Scan for the cell matching the given text and deliver its [x, y] coordinate at center. 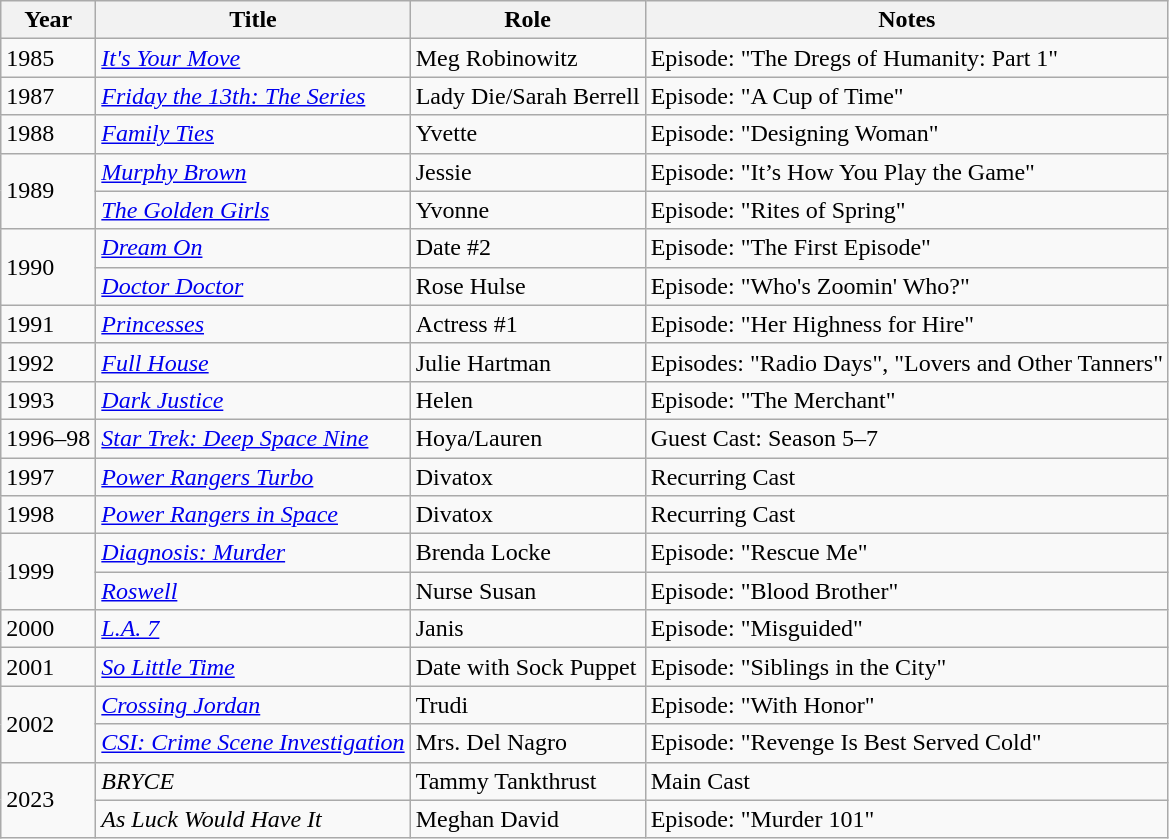
Episode: "Rites of Spring" [906, 210]
1997 [48, 477]
Lady Die/Sarah Berrell [528, 96]
Episode: "With Honor" [906, 705]
Hoya/Lauren [528, 438]
Episode: "Blood Brother" [906, 591]
Brenda Locke [528, 553]
Trudi [528, 705]
Jessie [528, 172]
Mrs. Del Nagro [528, 743]
Power Rangers in Space [253, 515]
Guest Cast: Season 5–7 [906, 438]
Meg Robinowitz [528, 58]
Diagnosis: Murder [253, 553]
Episode: "Who's Zoomin' Who?" [906, 286]
Power Rangers Turbo [253, 477]
BRYCE [253, 781]
Yvonne [528, 210]
Crossing Jordan [253, 705]
CSI: Crime Scene Investigation [253, 743]
Episodes: "Radio Days", "Lovers and Other Tanners" [906, 362]
1990 [48, 267]
2023 [48, 800]
Yvette [528, 134]
Dream On [253, 248]
Janis [528, 629]
Star Trek: Deep Space Nine [253, 438]
Main Cast [906, 781]
Episode: "A Cup of Time" [906, 96]
As Luck Would Have It [253, 819]
Friday the 13th: The Series [253, 96]
1988 [48, 134]
2001 [48, 667]
1993 [48, 400]
Episode: "Rescue Me" [906, 553]
Princesses [253, 324]
Notes [906, 20]
Helen [528, 400]
Year [48, 20]
Date with Sock Puppet [528, 667]
Title [253, 20]
The Golden Girls [253, 210]
1999 [48, 572]
Episode: "Designing Woman" [906, 134]
2000 [48, 629]
Julie Hartman [528, 362]
1996–98 [48, 438]
Actress #1 [528, 324]
Full House [253, 362]
Episode: "Revenge Is Best Served Cold" [906, 743]
1985 [48, 58]
Doctor Doctor [253, 286]
Rose Hulse [528, 286]
Episode: "The Dregs of Humanity: Part 1" [906, 58]
Episode: "Misguided" [906, 629]
Episode: "It’s How You Play the Game" [906, 172]
Dark Justice [253, 400]
Family Ties [253, 134]
2002 [48, 724]
1991 [48, 324]
L.A. 7 [253, 629]
Episode: "Siblings in the City" [906, 667]
So Little Time [253, 667]
It's Your Move [253, 58]
1998 [48, 515]
Meghan David [528, 819]
1989 [48, 191]
Role [528, 20]
Episode: "The Merchant" [906, 400]
Episode: "Murder 101" [906, 819]
Tammy Tankthrust [528, 781]
1987 [48, 96]
Date #2 [528, 248]
Nurse Susan [528, 591]
1992 [48, 362]
Roswell [253, 591]
Episode: "Her Highness for Hire" [906, 324]
Murphy Brown [253, 172]
Episode: "The First Episode" [906, 248]
